Return the [x, y] coordinate for the center point of the cell that contains the specified text.  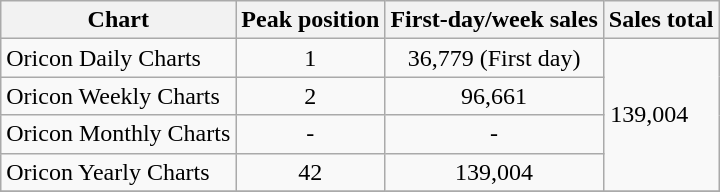
96,661 [494, 96]
Oricon Yearly Charts [118, 172]
Sales total [661, 20]
42 [310, 172]
Oricon Weekly Charts [118, 96]
36,779 (First day) [494, 58]
Chart [118, 20]
First-day/week sales [494, 20]
1 [310, 58]
2 [310, 96]
Oricon Monthly Charts [118, 134]
Oricon Daily Charts [118, 58]
Peak position [310, 20]
